Locate the cell with the specified text and output its (X, Y) center coordinate. 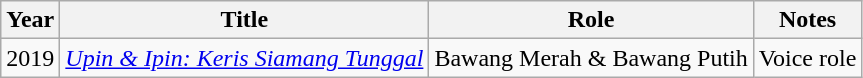
Notes (808, 20)
2019 (30, 58)
Bawang Merah & Bawang Putih (591, 58)
Title (244, 20)
Role (591, 20)
Voice role (808, 58)
Year (30, 20)
Upin & Ipin: Keris Siamang Tunggal (244, 58)
